Extract the (x, y) coordinate from the center of the cell holding the provided text.  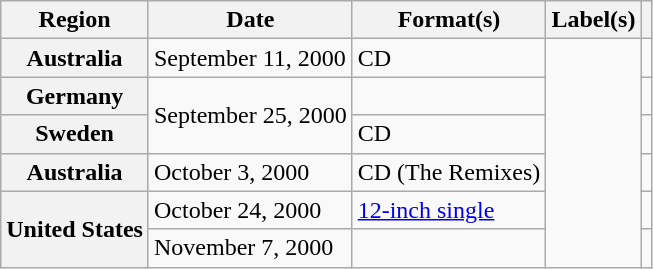
October 24, 2000 (250, 210)
Label(s) (594, 20)
United States (75, 229)
September 25, 2000 (250, 115)
Format(s) (449, 20)
Sweden (75, 134)
CD (The Remixes) (449, 172)
November 7, 2000 (250, 248)
October 3, 2000 (250, 172)
Region (75, 20)
September 11, 2000 (250, 58)
Germany (75, 96)
Date (250, 20)
12-inch single (449, 210)
